Find where the given text appears and provide that cell's center as (X, Y) coordinate. 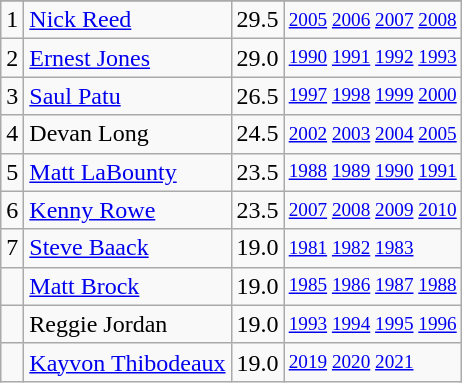
Steve Baack (128, 248)
Devan Long (128, 134)
2 (12, 58)
2005 2006 2007 2008 (372, 20)
1997 1998 1999 2000 (372, 96)
Ernest Jones (128, 58)
26.5 (258, 96)
1 (12, 20)
1990 1991 1992 1993 (372, 58)
1981 1982 1983 (372, 248)
24.5 (258, 134)
2019 2020 2021 (372, 362)
Kayvon Thibodeaux (128, 362)
1993 1994 1995 1996 (372, 324)
29.5 (258, 20)
Matt Brock (128, 286)
3 (12, 96)
Matt LaBounty (128, 172)
Nick Reed (128, 20)
Kenny Rowe (128, 210)
1985 1986 1987 1988 (372, 286)
29.0 (258, 58)
1988 1989 1990 1991 (372, 172)
4 (12, 134)
2007 2008 2009 2010 (372, 210)
Saul Patu (128, 96)
2002 2003 2004 2005 (372, 134)
5 (12, 172)
6 (12, 210)
7 (12, 248)
Reggie Jordan (128, 324)
